Identify which cell holds the provided text, then report its (X, Y) central coordinate. 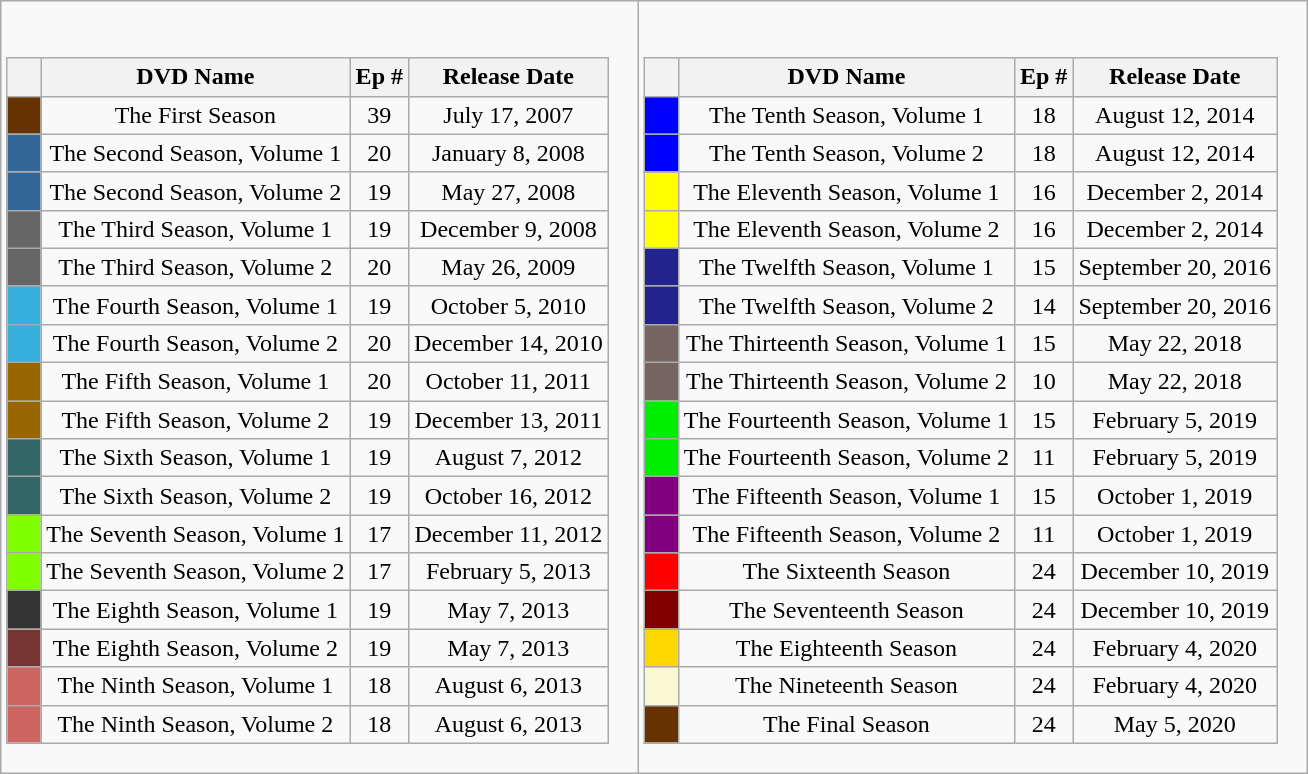
The Eleventh Season, Volume 2 (846, 229)
The Fifth Season, Volume 2 (196, 420)
January 8, 2008 (509, 153)
The Second Season, Volume 2 (196, 191)
The Ninth Season, Volume 1 (196, 686)
The Eighth Season, Volume 2 (196, 648)
39 (379, 115)
The Sixth Season, Volume 1 (196, 458)
The Second Season, Volume 1 (196, 153)
The Seventh Season, Volume 1 (196, 534)
The Fourth Season, Volume 1 (196, 305)
The Eleventh Season, Volume 1 (846, 191)
The First Season (196, 115)
December 13, 2011 (509, 420)
The Tenth Season, Volume 1 (846, 115)
The Seventh Season, Volume 2 (196, 572)
The Fourteenth Season, Volume 2 (846, 458)
May 5, 2020 (1175, 724)
The Thirteenth Season, Volume 1 (846, 343)
The Fifteenth Season, Volume 1 (846, 496)
The Twelfth Season, Volume 1 (846, 267)
February 5, 2013 (509, 572)
The Seventeenth Season (846, 610)
The Thirteenth Season, Volume 2 (846, 382)
The Eighteenth Season (846, 648)
The Fifteenth Season, Volume 2 (846, 534)
October 5, 2010 (509, 305)
The Nineteenth Season (846, 686)
May 27, 2008 (509, 191)
August 7, 2012 (509, 458)
The Twelfth Season, Volume 2 (846, 305)
The Eighth Season, Volume 1 (196, 610)
October 16, 2012 (509, 496)
December 11, 2012 (509, 534)
10 (1043, 382)
July 17, 2007 (509, 115)
October 11, 2011 (509, 382)
May 26, 2009 (509, 267)
The Final Season (846, 724)
The Sixth Season, Volume 2 (196, 496)
The Ninth Season, Volume 2 (196, 724)
The Fourth Season, Volume 2 (196, 343)
The Fifth Season, Volume 1 (196, 382)
The Third Season, Volume 1 (196, 229)
The Tenth Season, Volume 2 (846, 153)
The Fourteenth Season, Volume 1 (846, 420)
December 9, 2008 (509, 229)
The Sixteenth Season (846, 572)
The Third Season, Volume 2 (196, 267)
14 (1043, 305)
December 14, 2010 (509, 343)
